Return (X, Y) of the center of cell containing provided text 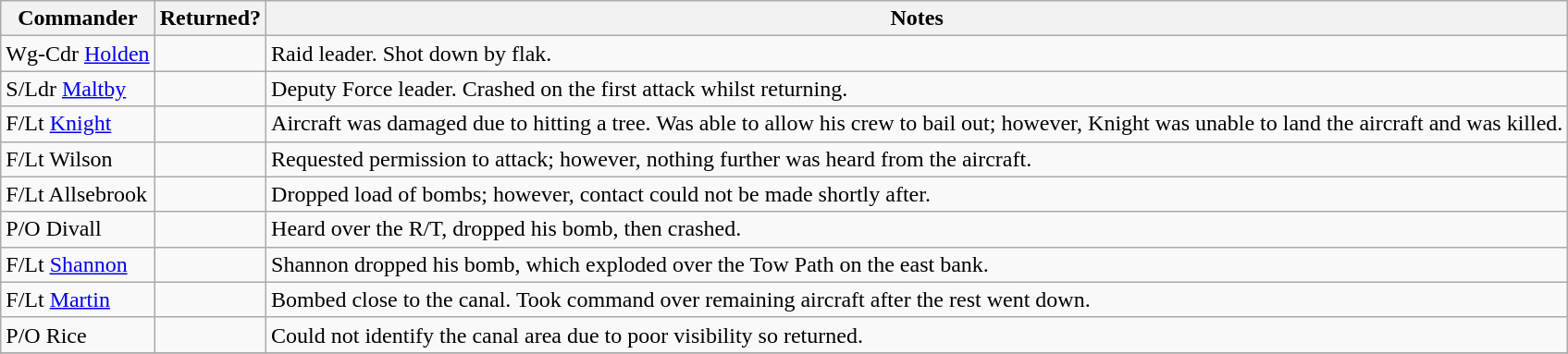
Aircraft was damaged due to hitting a tree. Was able to allow his crew to bail out; however, Knight was unable to land the aircraft and was killed. (918, 124)
F/Lt Shannon (78, 264)
F/Lt Knight (78, 124)
Heard over the R/T, dropped his bomb, then crashed. (918, 229)
Shannon dropped his bomb, which exploded over the Tow Path on the east bank. (918, 264)
Requested permission to attack; however, nothing further was heard from the aircraft. (918, 159)
Commander (78, 18)
Could not identify the canal area due to poor visibility so returned. (918, 335)
Wg-Cdr Holden (78, 54)
P/O Divall (78, 229)
F/Lt Allsebrook (78, 194)
Returned? (210, 18)
F/Lt Martin (78, 299)
F/Lt Wilson (78, 159)
Raid leader. Shot down by flak. (918, 54)
Dropped load of bombs; however, contact could not be made shortly after. (918, 194)
Deputy Force leader. Crashed on the first attack whilst returning. (918, 89)
Notes (918, 18)
S/Ldr Maltby (78, 89)
P/O Rice (78, 335)
Bombed close to the canal. Took command over remaining aircraft after the rest went down. (918, 299)
